From the cell containing the given text, extract its center point as (x, y) coordinate. 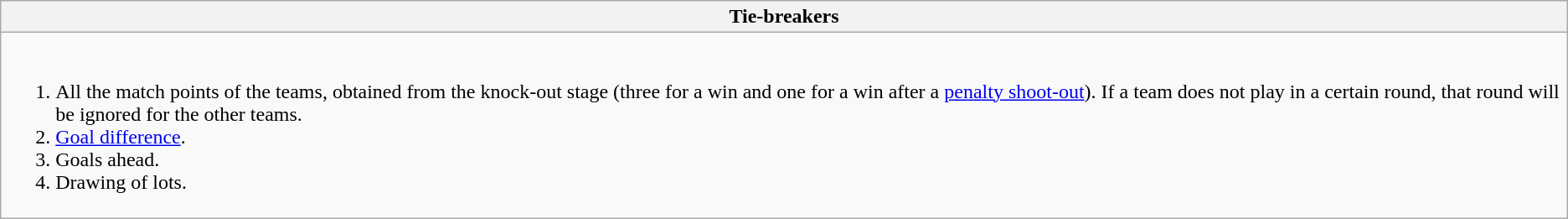
Tie-breakers (784, 17)
